Identify which cell holds the provided text, then report its (X, Y) central coordinate. 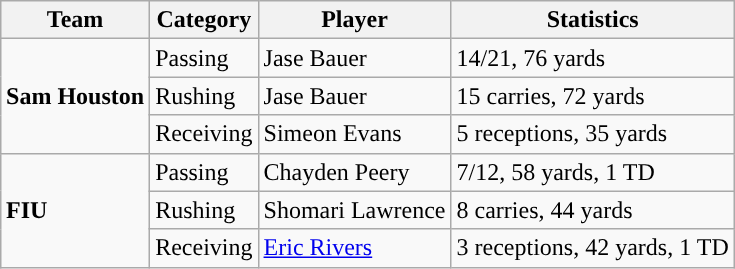
14/21, 76 yards (592, 58)
Simeon Evans (354, 134)
Eric Rivers (354, 248)
FIU (76, 210)
Player (354, 20)
Category (204, 20)
Team (76, 20)
Statistics (592, 20)
15 carries, 72 yards (592, 96)
3 receptions, 42 yards, 1 TD (592, 248)
5 receptions, 35 yards (592, 134)
Chayden Peery (354, 172)
Shomari Lawrence (354, 210)
7/12, 58 yards, 1 TD (592, 172)
Sam Houston (76, 96)
8 carries, 44 yards (592, 210)
